Detect which cell encompasses the target text, then output its (X, Y) center coordinate. 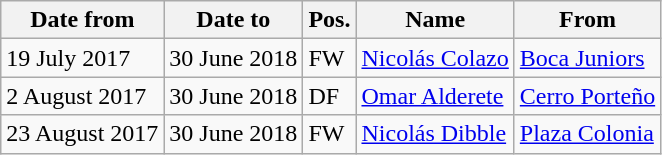
Omar Alderete (435, 96)
DF (330, 96)
Date from (82, 20)
Date to (234, 20)
Boca Juniors (587, 58)
From (587, 20)
19 July 2017 (82, 58)
Plaza Colonia (587, 134)
Nicolás Colazo (435, 58)
Pos. (330, 20)
Name (435, 20)
Cerro Porteño (587, 96)
Nicolás Dibble (435, 134)
23 August 2017 (82, 134)
2 August 2017 (82, 96)
